Find where the given text appears and provide that cell's center as [X, Y] coordinate. 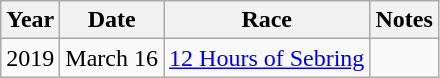
12 Hours of Sebring [267, 58]
2019 [30, 58]
March 16 [112, 58]
Notes [404, 20]
Race [267, 20]
Year [30, 20]
Date [112, 20]
